Locate the cell with the specified text and output its (X, Y) center coordinate. 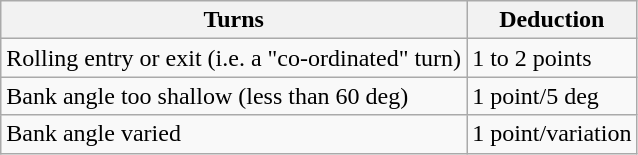
Bank angle varied (234, 134)
1 point/variation (552, 134)
1 to 2 points (552, 58)
Rolling entry or exit (i.e. a "co-ordinated" turn) (234, 58)
Deduction (552, 20)
Turns (234, 20)
Bank angle too shallow (less than 60 deg) (234, 96)
1 point/5 deg (552, 96)
